Detect which cell encompasses the target text, then output its [X, Y] center coordinate. 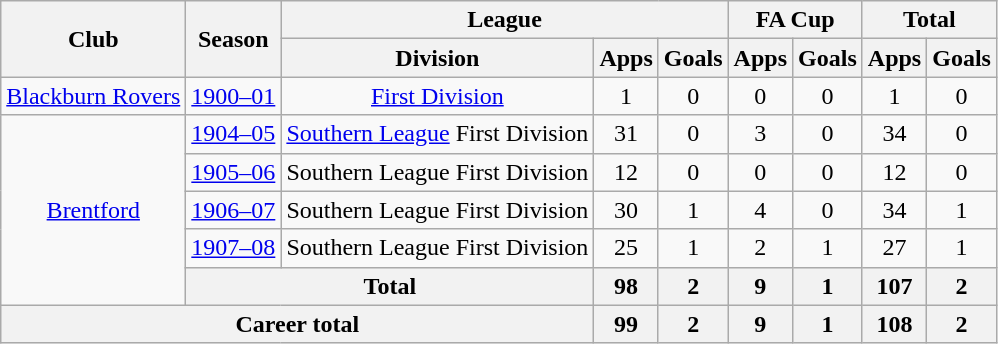
98 [626, 286]
1907–08 [234, 248]
108 [894, 324]
107 [894, 286]
3 [760, 134]
31 [626, 134]
4 [760, 210]
1906–07 [234, 210]
Career total [298, 324]
FA Cup [795, 20]
25 [626, 248]
Brentford [94, 210]
99 [626, 324]
League [504, 20]
1900–01 [234, 96]
1904–05 [234, 134]
Division [438, 58]
27 [894, 248]
30 [626, 210]
Club [94, 39]
Blackburn Rovers [94, 96]
First Division [438, 96]
1905–06 [234, 172]
Season [234, 39]
